Scan for the cell matching the given text and deliver its (X, Y) coordinate at center. 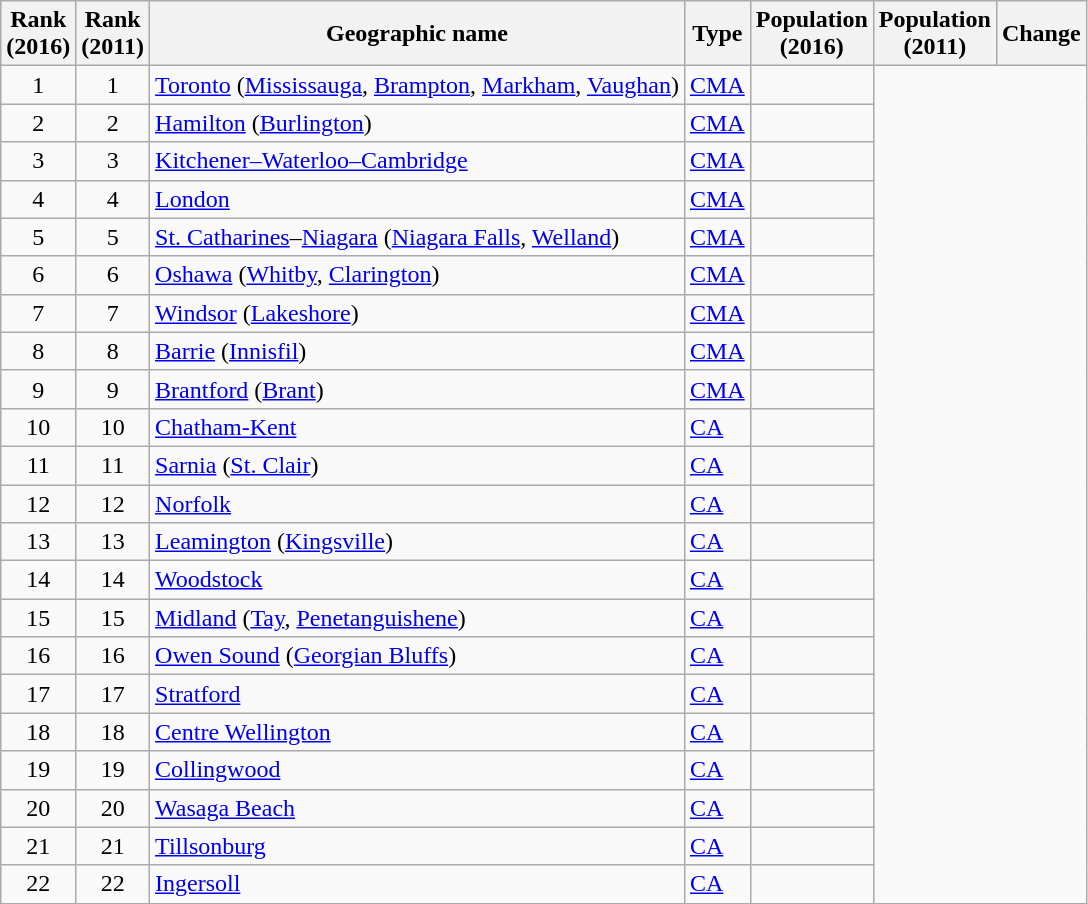
Barrie (Innisfil) (418, 351)
Type (717, 34)
Toronto (Mississauga, Brampton, Markham, Vaughan) (418, 85)
St. Catharines–Niagara (Niagara Falls, Welland) (418, 237)
Stratford (418, 694)
Rank(2011) (113, 34)
Centre Wellington (418, 732)
Wasaga Beach (418, 808)
Sarnia (St. Clair) (418, 465)
Rank(2016) (38, 34)
Windsor (Lakeshore) (418, 313)
Owen Sound (Georgian Bluffs) (418, 656)
Hamilton (Burlington) (418, 123)
Oshawa (Whitby, Clarington) (418, 275)
Woodstock (418, 580)
Midland (Tay, Penetanguishene) (418, 618)
Kitchener–Waterloo–Cambridge (418, 161)
Collingwood (418, 770)
Ingersoll (418, 884)
Brantford (Brant) (418, 389)
Norfolk (418, 503)
Population(2016) (812, 34)
Leamington (Kingsville) (418, 542)
Chatham-Kent (418, 427)
Tillsonburg (418, 846)
London (418, 199)
Geographic name (418, 34)
Population(2011) (934, 34)
Change (1041, 34)
